Locate the cell with the specified text and output its [X, Y] center coordinate. 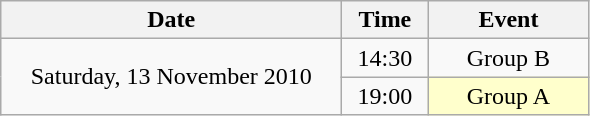
Group A [508, 96]
19:00 [385, 96]
Date [172, 20]
Event [508, 20]
Group B [508, 58]
14:30 [385, 58]
Time [385, 20]
Saturday, 13 November 2010 [172, 77]
